Search for the cell housing the specified text and yield its (x, y) center coordinate. 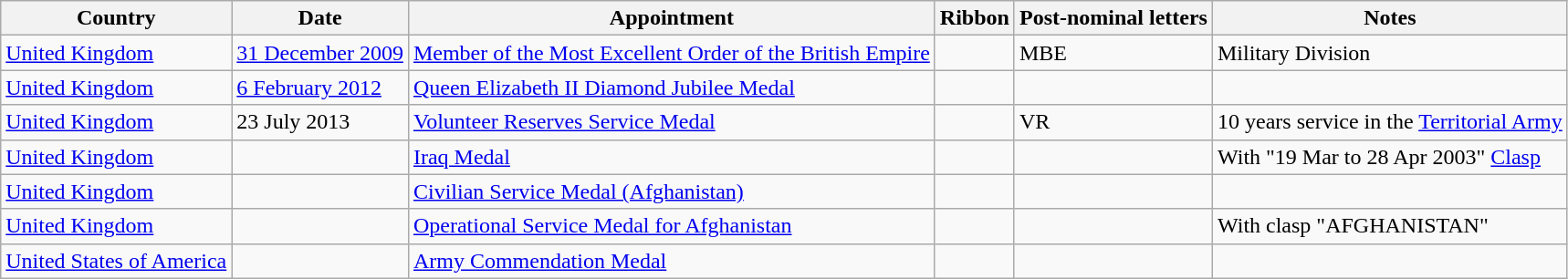
6 February 2012 (320, 88)
Operational Service Medal for Afghanistan (672, 226)
Country (117, 18)
Appointment (672, 18)
United States of America (117, 261)
Post-nominal letters (1113, 18)
Queen Elizabeth II Diamond Jubilee Medal (672, 88)
Military Division (1389, 53)
31 December 2009 (320, 53)
With "19 Mar to 28 Apr 2003" Clasp (1389, 157)
Civilian Service Medal (Afghanistan) (672, 191)
23 July 2013 (320, 122)
Army Commendation Medal (672, 261)
Member of the Most Excellent Order of the British Empire (672, 53)
Notes (1389, 18)
VR (1113, 122)
Date (320, 18)
MBE (1113, 53)
Ribbon (975, 18)
With clasp "AFGHANISTAN" (1389, 226)
10 years service in the Territorial Army (1389, 122)
Volunteer Reserves Service Medal (672, 122)
Iraq Medal (672, 157)
